Pinpoint the cell where the given text exists, returning its (x, y) midpoint coordinate. 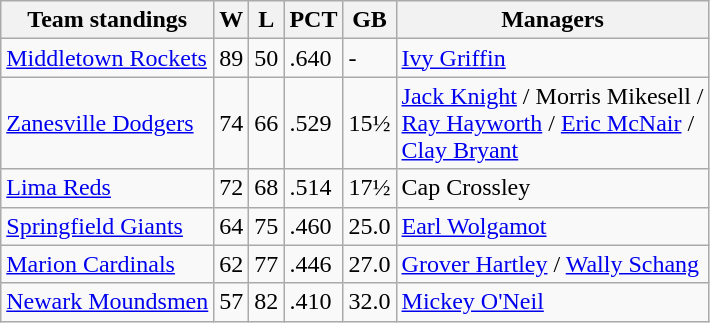
Jack Knight / Morris Mikesell / Ray Hayworth / Eric McNair / Clay Bryant (552, 123)
Mickey O'Neil (552, 302)
.514 (314, 188)
Earl Wolgamot (552, 226)
72 (232, 188)
Grover Hartley / Wally Schang (552, 264)
.446 (314, 264)
66 (266, 123)
89 (232, 58)
Marion Cardinals (108, 264)
W (232, 20)
62 (232, 264)
PCT (314, 20)
Middletown Rockets (108, 58)
GB (370, 20)
57 (232, 302)
27.0 (370, 264)
64 (232, 226)
.410 (314, 302)
17½ (370, 188)
82 (266, 302)
Cap Crossley (552, 188)
- (370, 58)
15½ (370, 123)
25.0 (370, 226)
Springfield Giants (108, 226)
75 (266, 226)
.640 (314, 58)
Team standings (108, 20)
L (266, 20)
Newark Moundsmen (108, 302)
Managers (552, 20)
Ivy Griffin (552, 58)
.460 (314, 226)
68 (266, 188)
50 (266, 58)
32.0 (370, 302)
Zanesville Dodgers (108, 123)
77 (266, 264)
.529 (314, 123)
Lima Reds (108, 188)
74 (232, 123)
